Extract the (x, y) coordinate from the center of the cell holding the provided text.  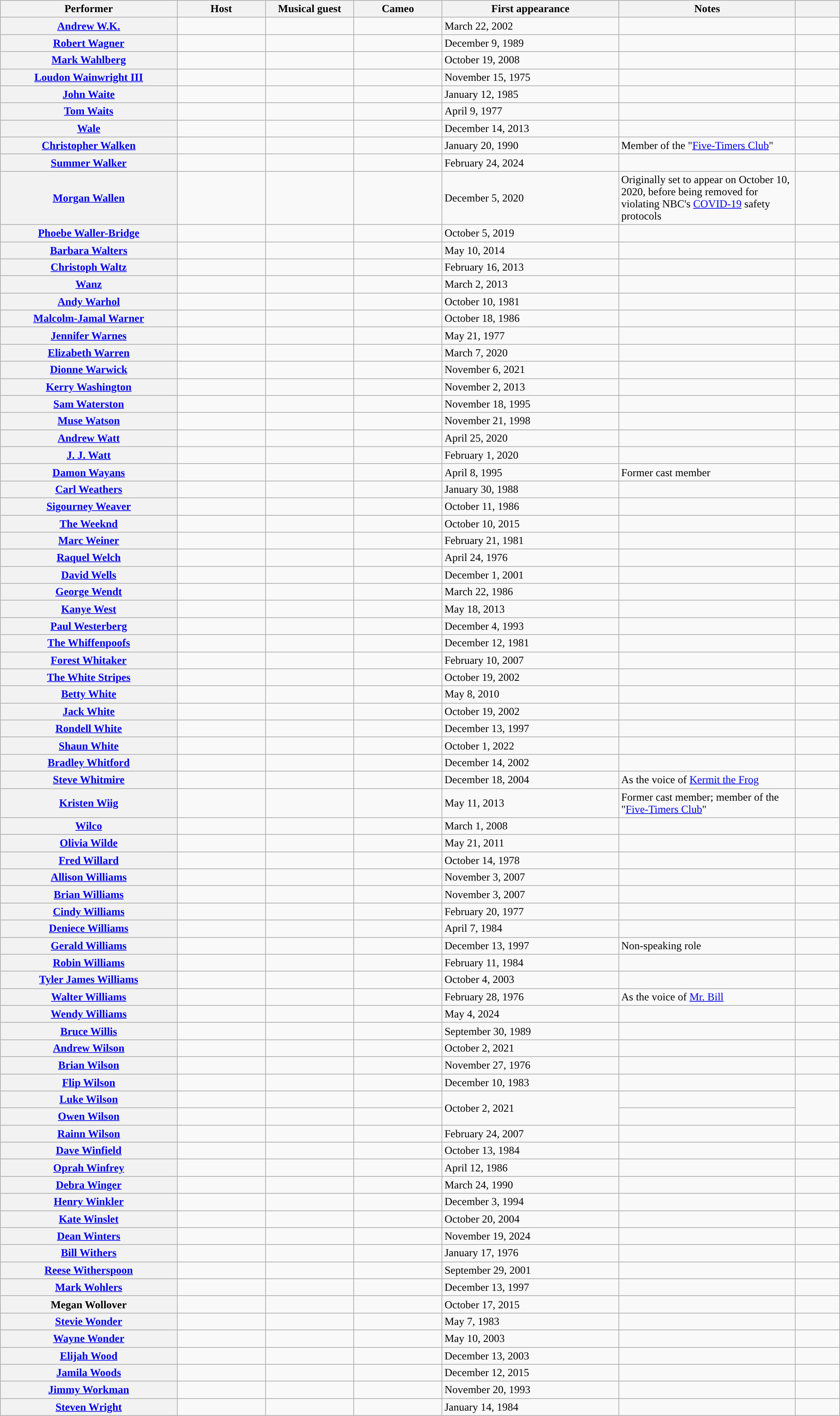
December 3, 1994 (530, 1202)
December 14, 2002 (530, 763)
Luke Wilson (89, 1100)
Jimmy Workman (89, 1390)
Christoph Waltz (89, 267)
Damon Wayans (89, 472)
May 10, 2003 (530, 1338)
Dean Winters (89, 1236)
April 9, 1977 (530, 111)
Betty White (89, 694)
Tom Waits (89, 111)
Kanye West (89, 609)
September 30, 1989 (530, 1031)
John Waite (89, 94)
Sigourney Weaver (89, 506)
May 11, 2013 (530, 802)
J. J. Watt (89, 455)
Bruce Willis (89, 1031)
Deniece Williams (89, 929)
The White Stripes (89, 677)
Wilco (89, 826)
Wale (89, 128)
May 7, 1983 (530, 1321)
October 1, 2022 (530, 745)
January 17, 1976 (530, 1253)
February 1, 2020 (530, 455)
December 14, 2013 (530, 128)
Reese Witherspoon (89, 1270)
Robert Wagner (89, 43)
Henry Winkler (89, 1202)
January 20, 1990 (530, 145)
Barbara Walters (89, 250)
Summer Walker (89, 162)
Tyler James Williams (89, 980)
February 21, 1981 (530, 541)
Mark Wahlberg (89, 60)
As the voice of Mr. Bill (707, 997)
January 30, 1988 (530, 489)
March 22, 2002 (530, 26)
Bill Withers (89, 1253)
Flip Wilson (89, 1082)
First appearance (530, 9)
Olivia Wilde (89, 843)
Owen Wilson (89, 1117)
December 12, 2015 (530, 1373)
Allison Williams (89, 877)
Jennifer Warnes (89, 336)
Robin Williams (89, 963)
January 14, 1984 (530, 1407)
May 10, 2014 (530, 250)
Former cast member; member of the "Five-Timers Club" (707, 802)
October 17, 2015 (530, 1304)
March 1, 2008 (530, 826)
September 29, 2001 (530, 1270)
Morgan Wallen (89, 197)
Host (222, 9)
Steve Whitmire (89, 780)
October 20, 2004 (530, 1219)
Stevie Wonder (89, 1321)
Originally set to appear on October 10, 2020, before being removed for violating NBC's COVID-19 safety protocols (707, 197)
April 12, 1986 (530, 1168)
December 18, 2004 (530, 780)
October 13, 1984 (530, 1151)
November 6, 2021 (530, 370)
The Weeknd (89, 524)
November 19, 2024 (530, 1236)
Former cast member (707, 472)
Muse Watson (89, 421)
December 12, 1981 (530, 643)
Debra Winger (89, 1185)
Kristen Wiig (89, 802)
February 11, 1984 (530, 963)
Wendy Williams (89, 1014)
February 24, 2024 (530, 162)
Dave Winfield (89, 1151)
Dionne Warwick (89, 370)
April 25, 2020 (530, 438)
December 9, 1989 (530, 43)
Cindy Williams (89, 912)
October 14, 1978 (530, 860)
April 24, 1976 (530, 558)
Oprah Winfrey (89, 1168)
Marc Weiner (89, 541)
February 16, 2013 (530, 267)
Kate Winslet (89, 1219)
Steven Wright (89, 1407)
November 18, 1995 (530, 404)
Elizabeth Warren (89, 353)
Phoebe Waller-Bridge (89, 233)
Brian Wilson (89, 1065)
Carl Weathers (89, 489)
Walter Williams (89, 997)
March 24, 1990 (530, 1185)
December 10, 1983 (530, 1082)
Non-speaking role (707, 946)
Member of the "Five-Timers Club" (707, 145)
As the voice of Kermit the Frog (707, 780)
October 18, 1986 (530, 319)
March 7, 2020 (530, 353)
December 13, 2003 (530, 1356)
Jack White (89, 711)
Notes (707, 9)
November 2, 2013 (530, 387)
Fred Willard (89, 860)
Andrew Watt (89, 438)
Elijah Wood (89, 1356)
May 21, 1977 (530, 336)
The Whiffenpoofs (89, 643)
Wayne Wonder (89, 1338)
Gerald Williams (89, 946)
Wanz (89, 285)
November 27, 1976 (530, 1065)
Shaun White (89, 745)
Malcolm-Jamal Warner (89, 319)
May 21, 2011 (530, 843)
February 28, 1976 (530, 997)
Cameo (398, 9)
February 10, 2007 (530, 660)
Kerry Washington (89, 387)
October 10, 1981 (530, 302)
April 8, 1995 (530, 472)
March 2, 2013 (530, 285)
Andy Warhol (89, 302)
Megan Wollover (89, 1304)
March 22, 1986 (530, 592)
October 10, 2015 (530, 524)
April 7, 1984 (530, 929)
December 4, 1993 (530, 626)
May 18, 2013 (530, 609)
Andrew Wilson (89, 1048)
Sam Waterston (89, 404)
November 21, 1998 (530, 421)
May 4, 2024 (530, 1014)
October 11, 1986 (530, 506)
Bradley Whitford (89, 763)
Paul Westerberg (89, 626)
Christopher Walken (89, 145)
February 24, 2007 (530, 1134)
Performer (89, 9)
December 5, 2020 (530, 197)
Raquel Welch (89, 558)
October 19, 2008 (530, 60)
November 20, 1993 (530, 1390)
Mark Wohlers (89, 1287)
October 5, 2019 (530, 233)
December 1, 2001 (530, 575)
January 12, 1985 (530, 94)
October 4, 2003 (530, 980)
Rainn Wilson (89, 1134)
May 8, 2010 (530, 694)
Brian Williams (89, 894)
Rondell White (89, 728)
Musical guest (310, 9)
Forest Whitaker (89, 660)
Andrew W.K. (89, 26)
Jamila Woods (89, 1373)
November 15, 1975 (530, 77)
February 20, 1977 (530, 912)
David Wells (89, 575)
George Wendt (89, 592)
Loudon Wainwright III (89, 77)
